Locate the cell with the specified text and output its (X, Y) center coordinate. 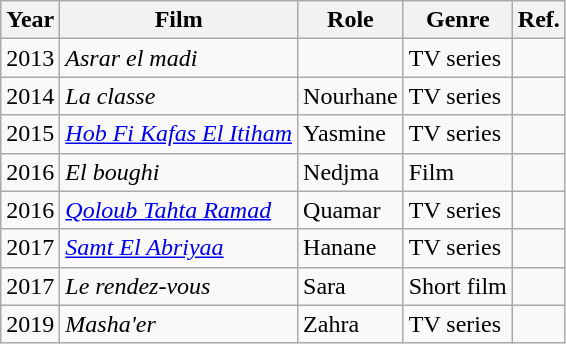
2014 (30, 96)
2015 (30, 134)
Yasmine (351, 134)
Qoloub Tahta Ramad (179, 210)
Role (351, 20)
El boughi (179, 172)
Samt El Abriyaa (179, 248)
Ref. (538, 20)
Nourhane (351, 96)
Masha'er (179, 324)
Nedjma (351, 172)
Zahra (351, 324)
Hanane (351, 248)
Asrar el madi (179, 58)
Year (30, 20)
Short film (458, 286)
La classe (179, 96)
Quamar (351, 210)
2019 (30, 324)
Genre (458, 20)
Hob Fi Kafas El Itiham (179, 134)
2013 (30, 58)
Le rendez-vous (179, 286)
Sara (351, 286)
